Determine the [X, Y] coordinate at the center of the cell enclosing the given text.  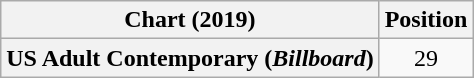
29 [426, 58]
Position [426, 20]
US Adult Contemporary (Billboard) [190, 58]
Chart (2019) [190, 20]
